Determine the [X, Y] coordinate at the center of the cell enclosing the given text.  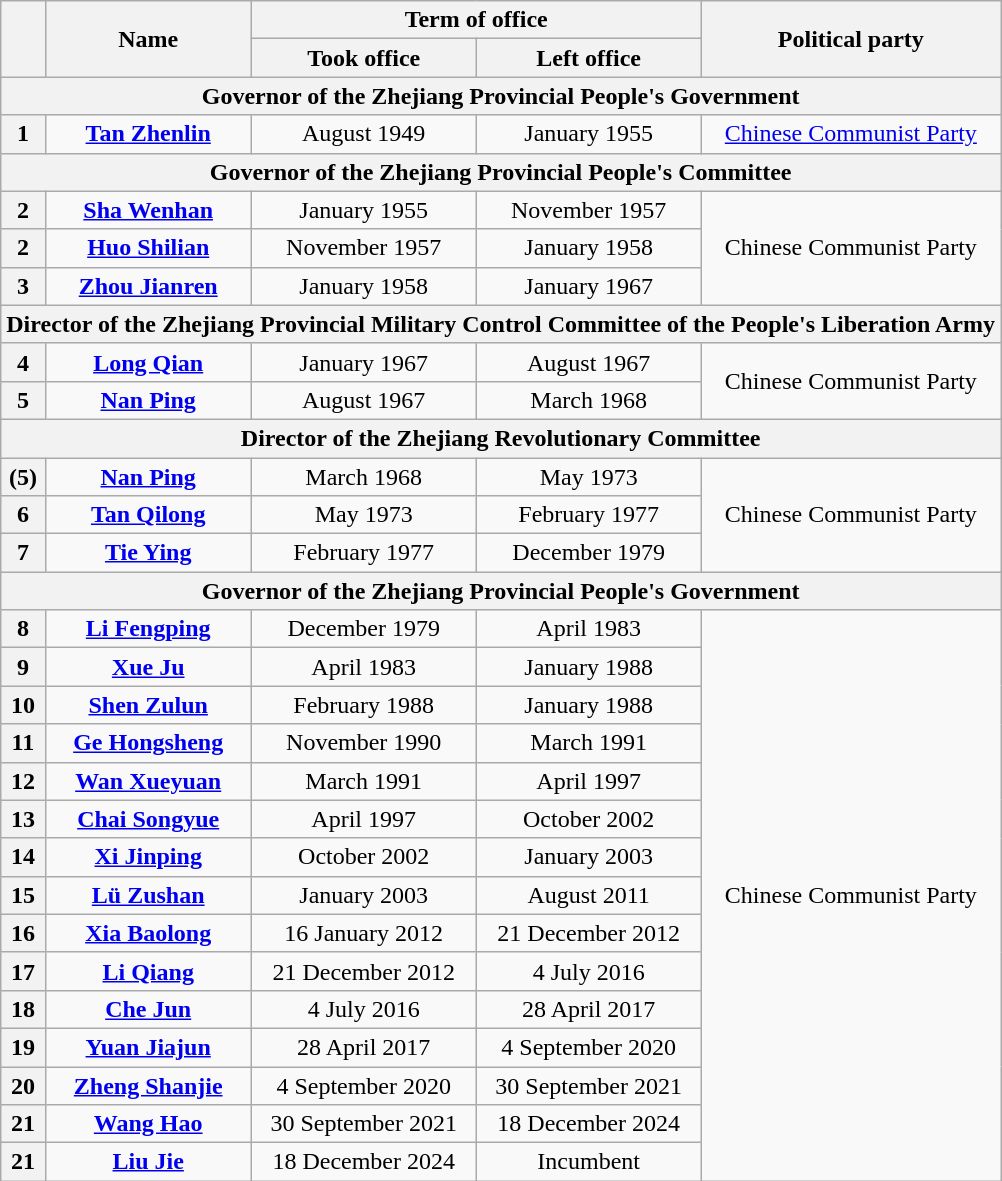
Zheng Shanjie [148, 1085]
Lü Zushan [148, 895]
18 [23, 1009]
Wan Xueyuan [148, 781]
Xia Baolong [148, 933]
4 [23, 362]
17 [23, 971]
Zhou Jianren [148, 286]
(5) [23, 477]
Political party [850, 39]
Incumbent [588, 1162]
Took office [364, 58]
12 [23, 781]
Director of the Zhejiang Revolutionary Committee [501, 438]
Name [148, 39]
11 [23, 743]
9 [23, 667]
Liu Jie [148, 1162]
16 January 2012 [364, 933]
14 [23, 857]
Shen Zulun [148, 705]
Wang Hao [148, 1124]
6 [23, 515]
August 2011 [588, 895]
Li Fengping [148, 629]
Left office [588, 58]
Term of office [476, 20]
3 [23, 286]
Tie Ying [148, 553]
15 [23, 895]
Che Jun [148, 1009]
August 1949 [364, 134]
Ge Hongsheng [148, 743]
Governor of the Zhejiang Provincial People's Committee [501, 172]
10 [23, 705]
7 [23, 553]
Xue Ju [148, 667]
February 1988 [364, 705]
16 [23, 933]
20 [23, 1085]
November 1990 [364, 743]
Tan Qilong [148, 515]
Director of the Zhejiang Provincial Military Control Committee of the People's Liberation Army [501, 324]
Tan Zhenlin [148, 134]
Xi Jinping [148, 857]
19 [23, 1047]
Chai Songyue [148, 819]
Yuan Jiajun [148, 1047]
8 [23, 629]
Sha Wenhan [148, 210]
Long Qian [148, 362]
13 [23, 819]
1 [23, 134]
Huo Shilian [148, 248]
Li Qiang [148, 971]
5 [23, 400]
